Scan for the cell matching the given text and deliver its [X, Y] coordinate at center. 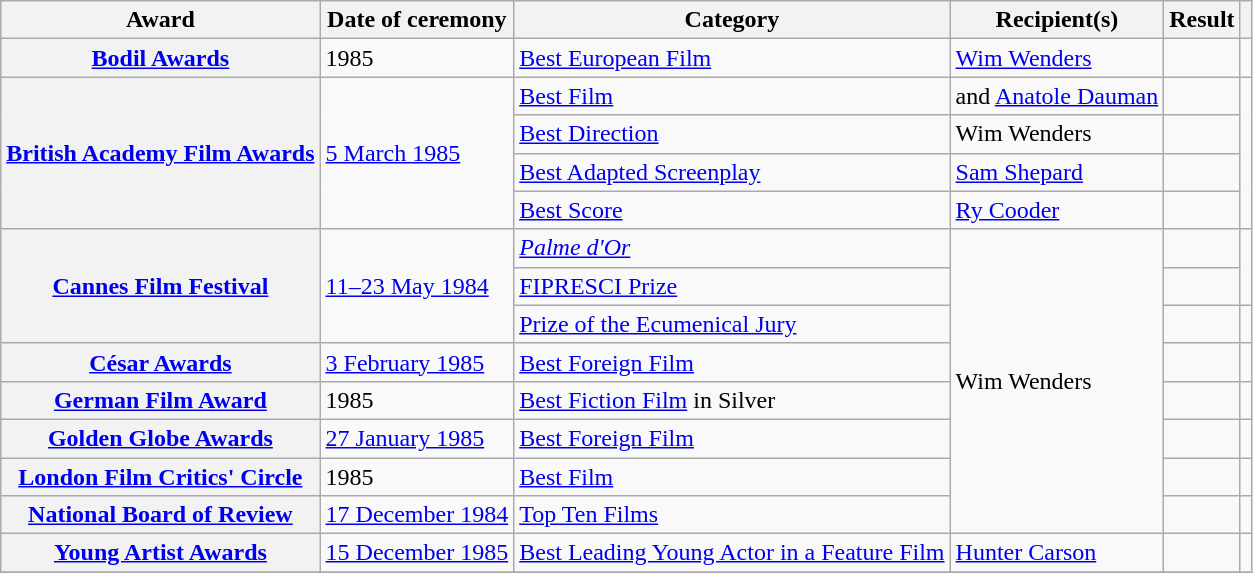
Cannes Film Festival [160, 286]
Best Adapted Screenplay [732, 172]
Prize of the Ecumenical Jury [732, 324]
3 February 1985 [417, 362]
Recipient(s) [1057, 20]
Palme d'Or [732, 248]
Result [1202, 20]
Category [732, 20]
National Board of Review [160, 515]
11–23 May 1984 [417, 286]
British Academy Film Awards [160, 153]
Best European Film [732, 58]
Sam Shepard [1057, 172]
German Film Award [160, 400]
Best Score [732, 210]
Hunter Carson [1057, 553]
15 December 1985 [417, 553]
Top Ten Films [732, 515]
Best Fiction Film in Silver [732, 400]
London Film Critics' Circle [160, 477]
Best Direction [732, 134]
27 January 1985 [417, 438]
FIPRESCI Prize [732, 286]
Bodil Awards [160, 58]
Date of ceremony [417, 20]
and Anatole Dauman [1057, 96]
17 December 1984 [417, 515]
Ry Cooder [1057, 210]
Golden Globe Awards [160, 438]
Best Leading Young Actor in a Feature Film [732, 553]
César Awards [160, 362]
5 March 1985 [417, 153]
Young Artist Awards [160, 553]
Award [160, 20]
